Scan for the cell matching the given text and deliver its [x, y] coordinate at center. 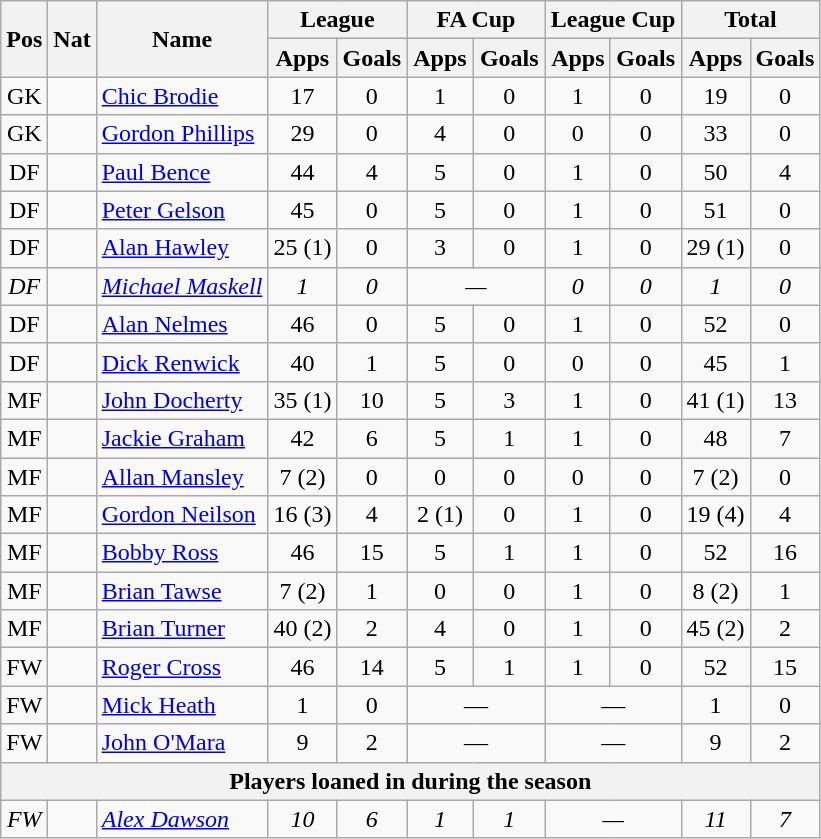
Alan Hawley [182, 248]
Alan Nelmes [182, 324]
35 (1) [302, 400]
Brian Tawse [182, 591]
40 (2) [302, 629]
40 [302, 362]
Michael Maskell [182, 286]
19 [716, 96]
League [338, 20]
Total [750, 20]
Allan Mansley [182, 477]
51 [716, 210]
2 (1) [440, 515]
50 [716, 172]
41 (1) [716, 400]
Pos [24, 39]
Alex Dawson [182, 819]
Dick Renwick [182, 362]
45 (2) [716, 629]
8 (2) [716, 591]
Mick Heath [182, 705]
48 [716, 438]
16 (3) [302, 515]
14 [372, 667]
29 [302, 134]
John O'Mara [182, 743]
Bobby Ross [182, 553]
33 [716, 134]
Brian Turner [182, 629]
13 [785, 400]
John Docherty [182, 400]
25 (1) [302, 248]
44 [302, 172]
Nat [72, 39]
Peter Gelson [182, 210]
FA Cup [476, 20]
Gordon Neilson [182, 515]
Gordon Phillips [182, 134]
11 [716, 819]
Players loaned in during the season [410, 781]
29 (1) [716, 248]
Jackie Graham [182, 438]
17 [302, 96]
Name [182, 39]
16 [785, 553]
Chic Brodie [182, 96]
Roger Cross [182, 667]
19 (4) [716, 515]
League Cup [613, 20]
42 [302, 438]
Paul Bence [182, 172]
